Determine the [X, Y] coordinate at the center of the cell enclosing the given text.  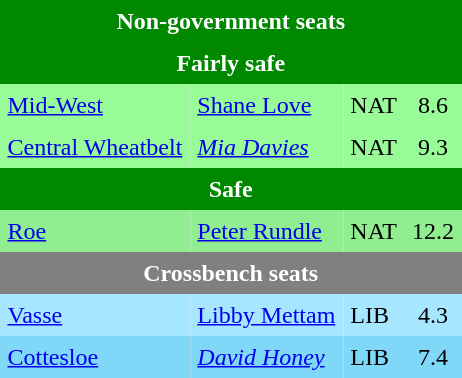
Mia Davies [266, 148]
4.3 [432, 316]
Non-government seats [230, 22]
12.2 [432, 232]
Shane Love [266, 106]
9.3 [432, 148]
Peter Rundle [266, 232]
8.6 [432, 106]
LIB [374, 316]
Mid-West [95, 106]
Roe [95, 232]
Vasse [95, 316]
Safe [230, 190]
Central Wheatbelt [95, 148]
Crossbench seats [230, 274]
Fairly safe [230, 64]
Libby Mettam [266, 316]
